Find where the given text appears and provide that cell's center as [X, Y] coordinate. 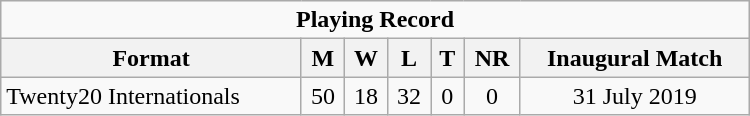
Twenty20 Internationals [152, 96]
31 July 2019 [634, 96]
50 [322, 96]
T [448, 58]
Format [152, 58]
M [322, 58]
W [366, 58]
L [410, 58]
NR [492, 58]
32 [410, 96]
18 [366, 96]
Inaugural Match [634, 58]
Playing Record [375, 20]
